Output the [X, Y] coordinate of the center of the cell containing the given text.  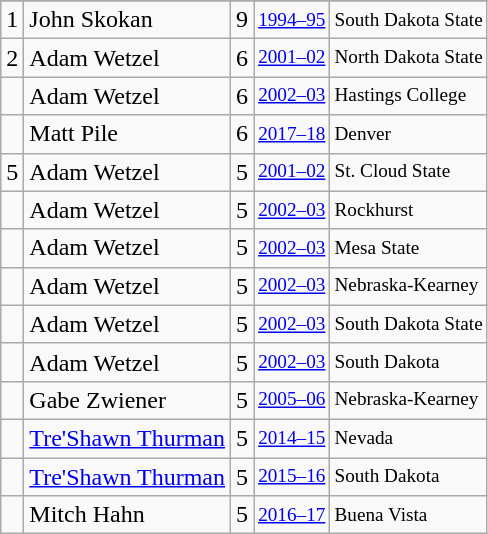
1994–95 [292, 20]
9 [242, 20]
Rockhurst [408, 210]
Gabe Zwiener [128, 400]
2005–06 [292, 400]
Hastings College [408, 96]
2017–18 [292, 134]
Mesa State [408, 248]
John Skokan [128, 20]
2 [12, 58]
Denver [408, 134]
Mitch Hahn [128, 515]
North Dakota State [408, 58]
2016–17 [292, 515]
Matt Pile [128, 134]
Nevada [408, 438]
2014–15 [292, 438]
Buena Vista [408, 515]
1 [12, 20]
2015–16 [292, 477]
St. Cloud State [408, 172]
